Locate the cell with the specified text and output its (x, y) center coordinate. 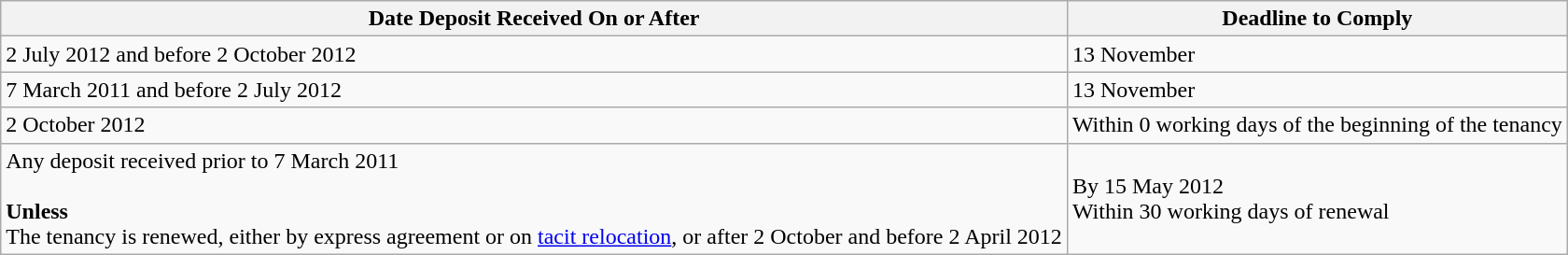
2 July 2012 and before 2 October 2012 (534, 54)
2 October 2012 (534, 125)
Within 0 working days of the beginning of the tenancy (1317, 125)
By 15 May 2012Within 30 working days of renewal (1317, 198)
Date Deposit Received On or After (534, 19)
Deadline to Comply (1317, 19)
7 March 2011 and before 2 July 2012 (534, 90)
